From the cell containing the given text, extract its center point as (X, Y) coordinate. 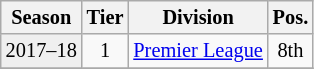
Division (198, 17)
Tier (106, 17)
Pos. (290, 17)
2017–18 (42, 51)
Season (42, 17)
1 (106, 51)
8th (290, 51)
Premier League (198, 51)
